Return (X, Y) of the center of cell containing provided text 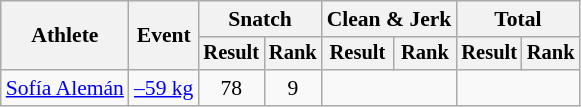
Clean & Jerk (390, 19)
9 (293, 88)
–59 kg (164, 88)
78 (231, 88)
Snatch (260, 19)
Athlete (65, 36)
Total (518, 19)
Sofía Alemán (65, 88)
Event (164, 36)
